Output the [x, y] coordinate of the center of the cell containing the given text.  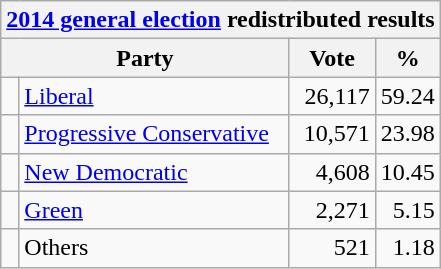
59.24 [408, 96]
2,271 [332, 210]
26,117 [332, 96]
% [408, 58]
2014 general election redistributed results [220, 20]
4,608 [332, 172]
5.15 [408, 210]
521 [332, 248]
10,571 [332, 134]
Liberal [154, 96]
Green [154, 210]
Others [154, 248]
1.18 [408, 248]
10.45 [408, 172]
New Democratic [154, 172]
Party [145, 58]
Progressive Conservative [154, 134]
23.98 [408, 134]
Vote [332, 58]
